Output the [X, Y] coordinate of the center of the cell containing the given text.  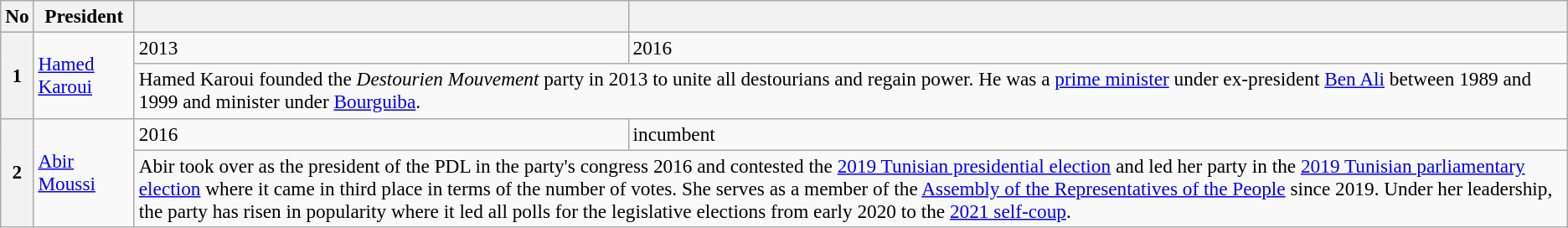
incumbent [1098, 134]
1 [17, 75]
Hamed Karoui [84, 75]
Abir Moussi [84, 173]
President [84, 16]
2013 [381, 48]
No [17, 16]
2 [17, 173]
